Find where the given text appears and provide that cell's center as (X, Y) coordinate. 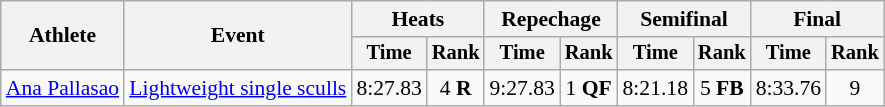
Heats (418, 19)
Event (238, 36)
Athlete (62, 36)
Semifinal (684, 19)
Lightweight single sculls (238, 88)
Ana Pallasao (62, 88)
Final (818, 19)
5 FB (722, 88)
4 R (456, 88)
8:21.18 (656, 88)
8:27.83 (388, 88)
9:27.83 (522, 88)
8:33.76 (788, 88)
Repechage (550, 19)
1 QF (589, 88)
9 (855, 88)
